Provide the [X, Y] coordinate of the cell's center where the given text is located.  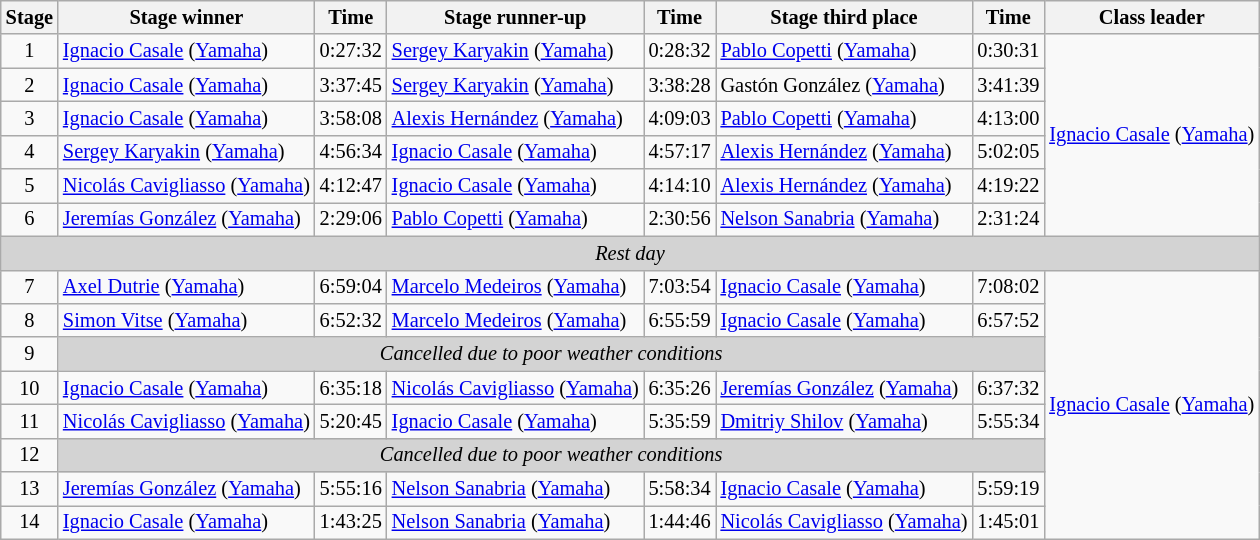
4:12:47 [351, 186]
6:57:52 [1008, 320]
4:56:34 [351, 152]
Gastón González (Yamaha) [844, 85]
1:43:25 [351, 522]
3:58:08 [351, 118]
2:30:56 [680, 219]
5:58:34 [680, 489]
12 [30, 455]
Rest day [630, 253]
8 [30, 320]
6:55:59 [680, 320]
1:44:46 [680, 522]
7:03:54 [680, 287]
3:41:39 [1008, 85]
5:59:19 [1008, 489]
Stage [30, 17]
3 [30, 118]
Simon Vitse (Yamaha) [186, 320]
0:30:31 [1008, 51]
4:09:03 [680, 118]
Dmitriy Shilov (Yamaha) [844, 421]
Axel Dutrie (Yamaha) [186, 287]
6:35:26 [680, 388]
11 [30, 421]
3:38:28 [680, 85]
4:57:17 [680, 152]
Stage runner-up [516, 17]
3:37:45 [351, 85]
6:59:04 [351, 287]
6 [30, 219]
Class leader [1152, 17]
0:28:32 [680, 51]
5 [30, 186]
6:37:32 [1008, 388]
2:31:24 [1008, 219]
4:19:22 [1008, 186]
5:55:34 [1008, 421]
13 [30, 489]
9 [30, 354]
5:35:59 [680, 421]
Stage winner [186, 17]
1:45:01 [1008, 522]
6:52:32 [351, 320]
5:20:45 [351, 421]
14 [30, 522]
0:27:32 [351, 51]
1 [30, 51]
5:02:05 [1008, 152]
6:35:18 [351, 388]
4 [30, 152]
7:08:02 [1008, 287]
10 [30, 388]
4:13:00 [1008, 118]
7 [30, 287]
2:29:06 [351, 219]
2 [30, 85]
4:14:10 [680, 186]
5:55:16 [351, 489]
Stage third place [844, 17]
